Extract the (x, y) coordinate from the center of the cell holding the provided text.  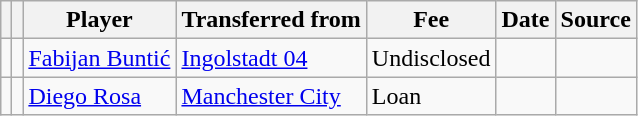
Undisclosed (431, 58)
Fee (431, 20)
Ingolstadt 04 (271, 58)
Diego Rosa (100, 96)
Transferred from (271, 20)
Manchester City (271, 96)
Date (526, 20)
Source (596, 20)
Player (100, 20)
Fabijan Buntić (100, 58)
Loan (431, 96)
